Extract the (x, y) coordinate from the center of the cell holding the provided text.  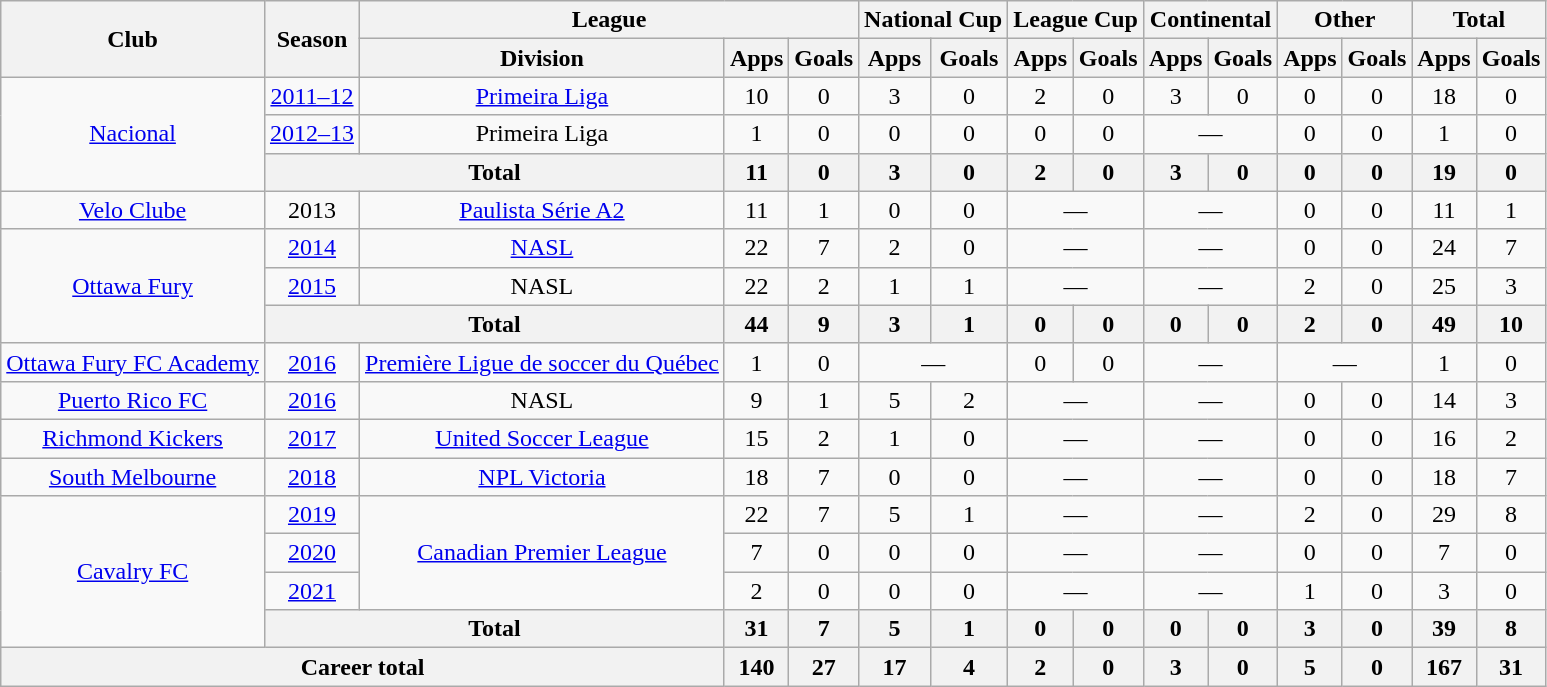
Première Ligue de soccer du Québec (542, 362)
15 (756, 438)
2013 (312, 210)
2019 (312, 515)
Ottawa Fury FC Academy (133, 362)
Richmond Kickers (133, 438)
2021 (312, 591)
NPL Victoria (542, 477)
Ottawa Fury (133, 286)
140 (756, 667)
Puerto Rico FC (133, 400)
United Soccer League (542, 438)
Cavalry FC (133, 572)
Canadian Premier League (542, 553)
44 (756, 324)
League (610, 20)
League Cup (1076, 20)
2011–12 (312, 96)
Season (312, 39)
Paulista Série A2 (542, 210)
2018 (312, 477)
24 (1444, 248)
17 (895, 667)
25 (1444, 286)
2012–13 (312, 134)
South Melbourne (133, 477)
Other (1345, 20)
Continental (1210, 20)
Division (542, 58)
14 (1444, 400)
29 (1444, 515)
19 (1444, 172)
16 (1444, 438)
49 (1444, 324)
4 (969, 667)
2015 (312, 286)
2020 (312, 553)
Career total (363, 667)
Club (133, 39)
2017 (312, 438)
39 (1444, 629)
Nacional (133, 134)
2014 (312, 248)
167 (1444, 667)
Velo Clube (133, 210)
National Cup (934, 20)
27 (824, 667)
